Extract the [x, y] coordinate from the center of the cell holding the provided text.  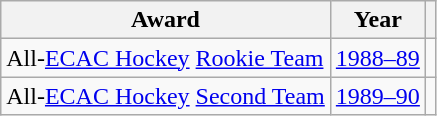
1988–89 [378, 58]
All-ECAC Hockey Second Team [166, 96]
1989–90 [378, 96]
All-ECAC Hockey Rookie Team [166, 58]
Award [166, 20]
Year [378, 20]
